Determine the (X, Y) coordinate at the center of the cell enclosing the given text.  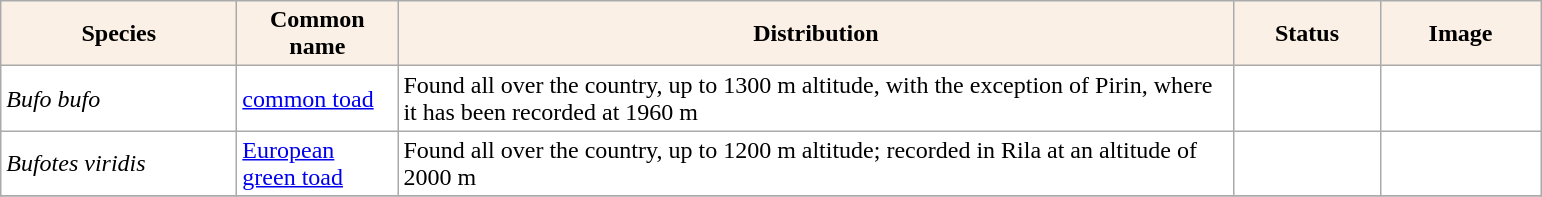
Bufotes viridis (119, 164)
European green toad (318, 164)
Common name (318, 34)
Image (1460, 34)
common toad (318, 98)
Found all over the country, up to 1200 m altitude; recorded in Rila at an altitude of 2000 m (816, 164)
Bufo bufo (119, 98)
Distribution (816, 34)
Found all over the country, up to 1300 m altitude, with the exception of Pirin, where it has been recorded at 1960 m (816, 98)
Status (1307, 34)
Species (119, 34)
